From the cell containing the given text, extract its center point as [X, Y] coordinate. 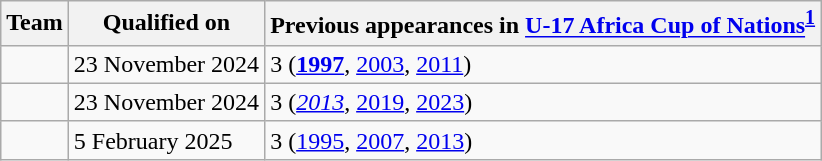
3 (2013, 2019, 2023) [543, 102]
5 February 2025 [166, 140]
3 (1997, 2003, 2011) [543, 64]
Previous appearances in U-17 Africa Cup of Nations1 [543, 24]
3 (1995, 2007, 2013) [543, 140]
Team [35, 24]
Qualified on [166, 24]
